For the text-containing cell, return its midpoint in (X, Y) coordinate format. 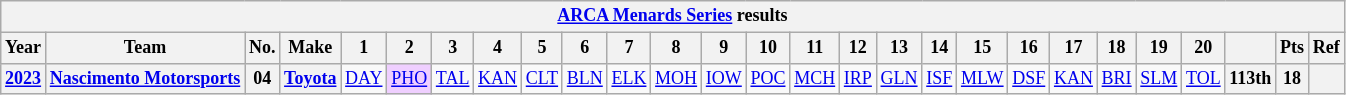
20 (1204, 48)
ARCA Menards Series results (672, 16)
PHO (410, 78)
2 (410, 48)
POC (768, 78)
8 (676, 48)
TOL (1204, 78)
6 (584, 48)
17 (1074, 48)
13 (899, 48)
MCH (815, 78)
3 (453, 48)
7 (629, 48)
BLN (584, 78)
11 (815, 48)
Nascimento Motorsports (144, 78)
SLM (1159, 78)
Make (310, 48)
16 (1029, 48)
14 (940, 48)
113th (1250, 78)
CLT (542, 78)
Year (24, 48)
GLN (899, 78)
IRP (858, 78)
19 (1159, 48)
12 (858, 48)
DAY (364, 78)
Ref (1326, 48)
Pts (1292, 48)
BRI (1116, 78)
2023 (24, 78)
10 (768, 48)
IOW (724, 78)
ELK (629, 78)
9 (724, 48)
TAL (453, 78)
MOH (676, 78)
Toyota (310, 78)
ISF (940, 78)
No. (262, 48)
Team (144, 48)
1 (364, 48)
MLW (982, 78)
4 (498, 48)
5 (542, 48)
DSF (1029, 78)
04 (262, 78)
15 (982, 48)
